Determine the [x, y] coordinate at the center of the cell enclosing the given text.  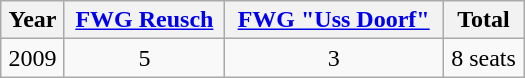
8 seats [484, 58]
5 [144, 58]
3 [334, 58]
FWG Reusch [144, 20]
2009 [32, 58]
Total [484, 20]
Year [32, 20]
FWG "Uss Doorf" [334, 20]
